Locate the cell with the specified text and output its [x, y] center coordinate. 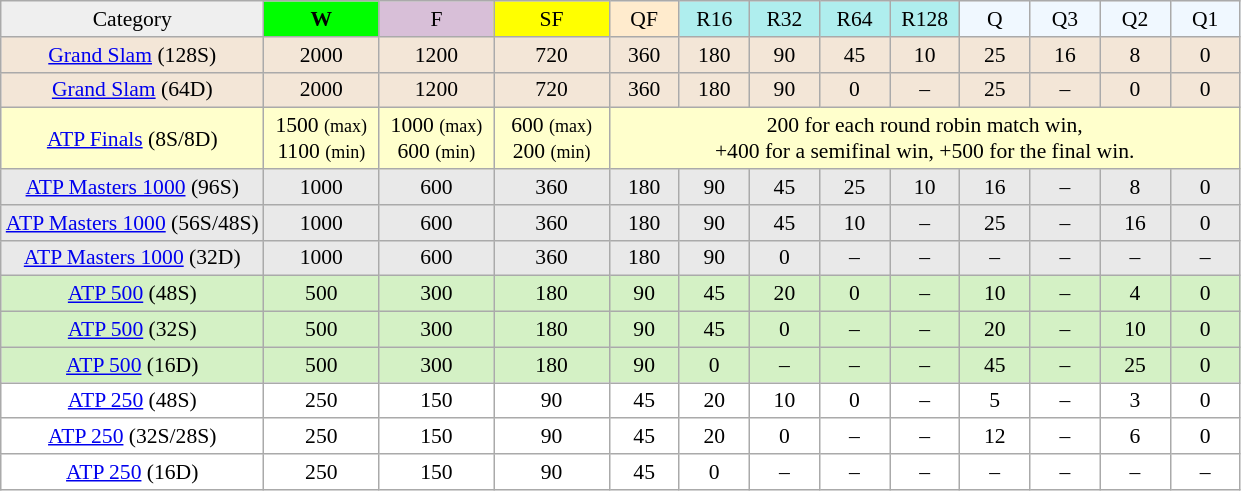
R32 [784, 19]
3 [1135, 401]
R128 [925, 19]
ATP Finals (8S/8D) [132, 138]
W [322, 19]
4 [1135, 294]
5 [995, 401]
Grand Slam (128S) [132, 55]
ATP Masters 1000 (56S/48S) [132, 223]
600 (max) 200 (min) [552, 138]
Category [132, 19]
200 for each round robin match win, +400 for a semifinal win, +500 for the final win. [924, 138]
Q2 [1135, 19]
SF [552, 19]
Grand Slam (64D) [132, 90]
R64 [854, 19]
R16 [714, 19]
ATP 500 (48S) [132, 294]
ATP 250 (32S/28S) [132, 437]
QF [644, 19]
12 [995, 437]
6 [1135, 437]
1000 (max) 600 (min) [436, 138]
ATP Masters 1000 (96S) [132, 187]
Q3 [1065, 19]
1500 (max) 1100 (min) [322, 138]
ATP 500 (32S) [132, 330]
ATP 250 (16D) [132, 472]
Q [995, 19]
ATP 250 (48S) [132, 401]
ATP 500 (16D) [132, 365]
Q1 [1205, 19]
F [436, 19]
ATP Masters 1000 (32D) [132, 258]
